Output the [X, Y] coordinate of the center of the cell containing the given text.  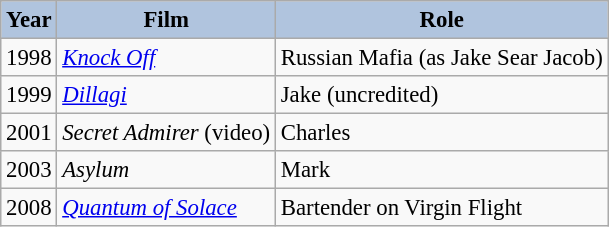
Charles [442, 133]
2003 [29, 170]
Dillagi [166, 95]
Film [166, 20]
Asylum [166, 170]
Secret Admirer (video) [166, 133]
Jake (uncredited) [442, 95]
1998 [29, 58]
2008 [29, 208]
Bartender on Virgin Flight [442, 208]
Knock Off [166, 58]
2001 [29, 133]
1999 [29, 95]
Quantum of Solace [166, 208]
Russian Mafia (as Jake Sear Jacob) [442, 58]
Year [29, 20]
Mark [442, 170]
Role [442, 20]
